Locate the cell with the specified text and output its (X, Y) center coordinate. 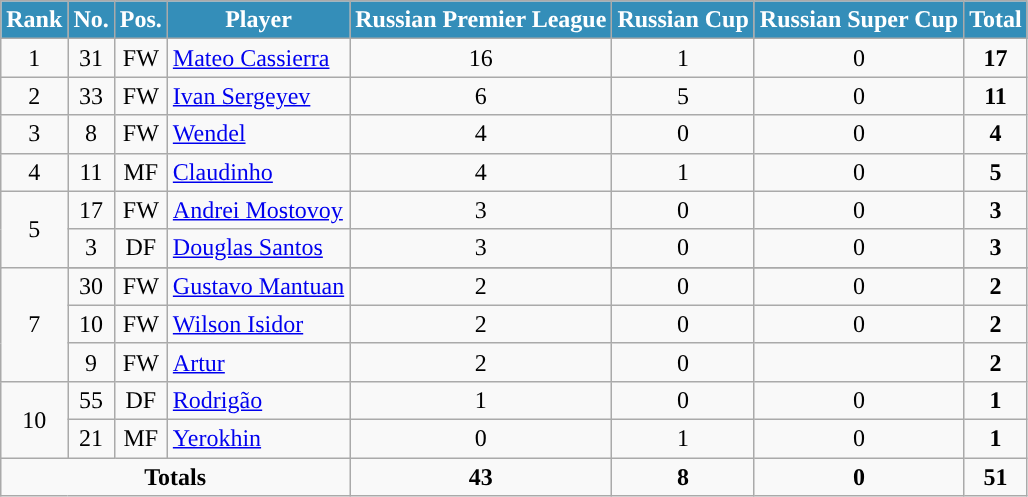
Douglas Santos (258, 248)
Rodrigão (258, 400)
31 (91, 58)
30 (91, 286)
Russian Super Cup (858, 20)
9 (91, 362)
Yerokhin (258, 438)
Ivan Sergeyev (258, 96)
Player (258, 20)
Total (996, 20)
Pos. (140, 20)
21 (91, 438)
Artur (258, 362)
33 (91, 96)
Wendel (258, 134)
55 (91, 400)
16 (481, 58)
Andrei Mostovoy (258, 210)
Rank (34, 20)
Gustavo Mantuan (258, 286)
6 (481, 96)
Mateo Cassierra (258, 58)
Wilson Isidor (258, 324)
No. (91, 20)
Russian Cup (683, 20)
Russian Premier League (481, 20)
7 (34, 324)
Claudinho (258, 172)
Totals (176, 477)
51 (996, 477)
43 (481, 477)
